Detect which cell encompasses the target text, then output its (x, y) center coordinate. 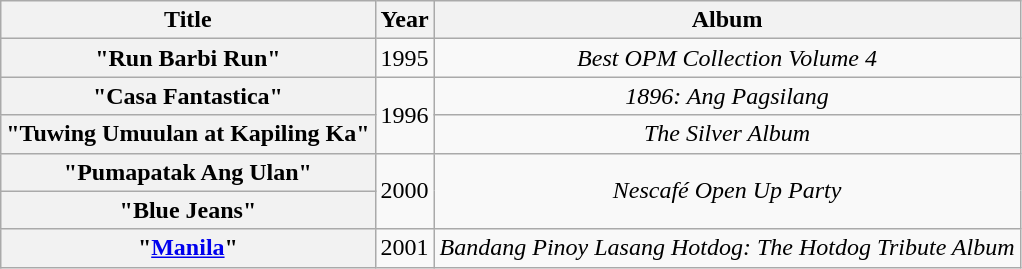
1896: Ang Pagsilang (727, 96)
1996 (404, 115)
Album (727, 20)
"Manila" (188, 248)
"Blue Jeans" (188, 210)
2001 (404, 248)
Best OPM Collection Volume 4 (727, 58)
1995 (404, 58)
Nescafé Open Up Party (727, 191)
"Tuwing Umuulan at Kapiling Ka" (188, 134)
2000 (404, 191)
The Silver Album (727, 134)
"Pumapatak Ang Ulan" (188, 172)
Title (188, 20)
"Casa Fantastica" (188, 96)
Year (404, 20)
"Run Barbi Run" (188, 58)
Bandang Pinoy Lasang Hotdog: The Hotdog Tribute Album (727, 248)
